Locate the cell with the specified text and output its [x, y] center coordinate. 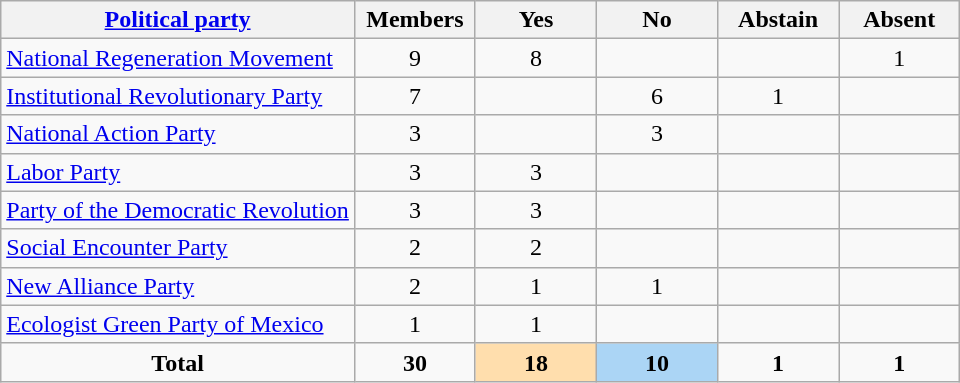
Party of the Democratic Revolution [178, 210]
10 [658, 362]
National Action Party [178, 134]
7 [414, 96]
Total [178, 362]
Members [414, 20]
Abstain [778, 20]
Institutional Revolutionary Party [178, 96]
Political party [178, 20]
No [658, 20]
8 [536, 58]
National Regeneration Movement [178, 58]
Yes [536, 20]
9 [414, 58]
30 [414, 362]
18 [536, 362]
Social Encounter Party [178, 248]
6 [658, 96]
New Alliance Party [178, 286]
Ecologist Green Party of Mexico [178, 324]
Absent [900, 20]
Labor Party [178, 172]
